Determine the [X, Y] coordinate at the center of the cell enclosing the given text.  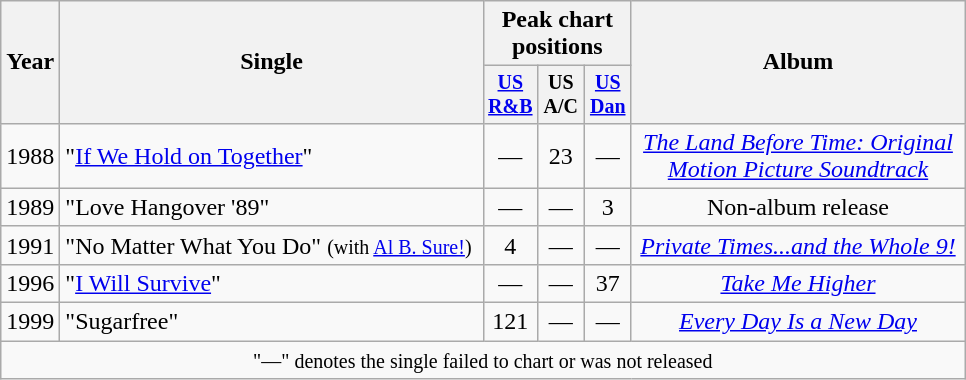
121 [510, 322]
Every Day Is a New Day [798, 322]
1999 [30, 322]
"No Matter What You Do" (with Al B. Sure!) [272, 245]
Single [272, 62]
1996 [30, 283]
USDan [608, 94]
"Sugarfree" [272, 322]
"If We Hold on Together" [272, 156]
1988 [30, 156]
37 [608, 283]
Non-album release [798, 207]
1989 [30, 207]
USA/C [560, 94]
"I Will Survive" [272, 283]
Album [798, 62]
"Love Hangover '89" [272, 207]
3 [608, 207]
Peak chart positions [557, 34]
"—" denotes the single failed to chart or was not released [483, 360]
1991 [30, 245]
The Land Before Time: Original Motion Picture Soundtrack [798, 156]
4 [510, 245]
Private Times...and the Whole 9! [798, 245]
Take Me Higher [798, 283]
USR&B [510, 94]
23 [560, 156]
Year [30, 62]
